From the cell containing the given text, extract its center point as (x, y) coordinate. 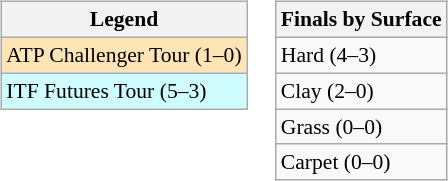
ATP Challenger Tour (1–0) (124, 55)
ITF Futures Tour (5–3) (124, 91)
Hard (4–3) (362, 55)
Legend (124, 20)
Carpet (0–0) (362, 162)
Grass (0–0) (362, 127)
Finals by Surface (362, 20)
Clay (2–0) (362, 91)
